Output the (x, y) coordinate of the center of the cell containing the given text.  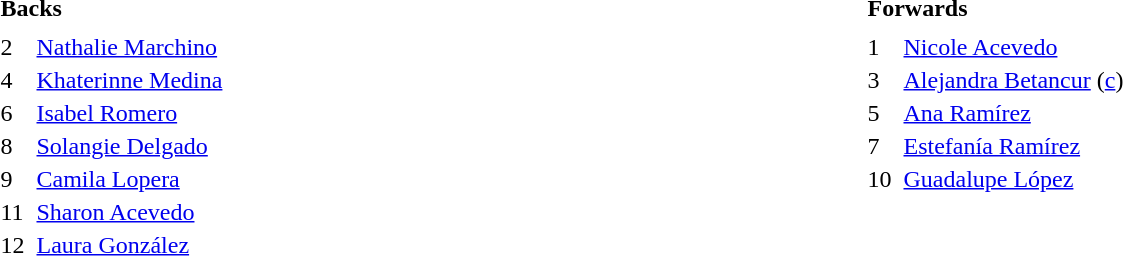
1 (882, 47)
Isabel Romero (449, 113)
10 (882, 179)
Solangie Delgado (449, 146)
Khaterinne Medina (449, 80)
Nathalie Marchino (449, 47)
Camila Lopera (449, 179)
3 (882, 80)
Sharon Acevedo (449, 212)
5 (882, 113)
7 (882, 146)
